From the cell containing the given text, extract its center point as (x, y) coordinate. 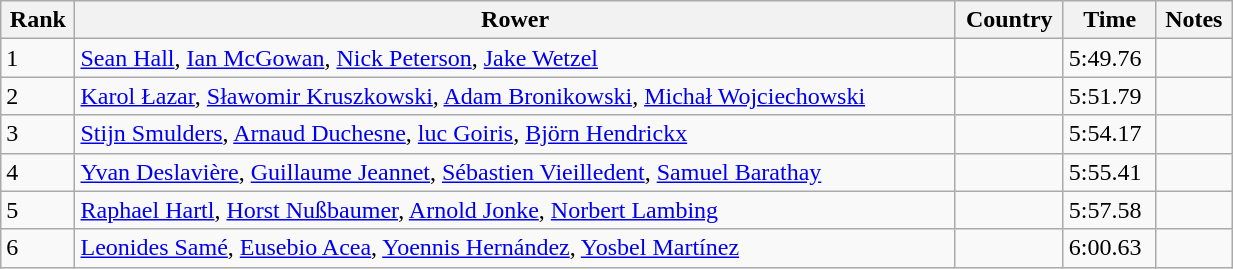
2 (38, 96)
1 (38, 58)
Leonides Samé, Eusebio Acea, Yoennis Hernández, Yosbel Martínez (515, 248)
6 (38, 248)
Country (1009, 20)
5:57.58 (1110, 210)
Stijn Smulders, Arnaud Duchesne, luc Goiris, Björn Hendrickx (515, 134)
5:54.17 (1110, 134)
Rower (515, 20)
Karol Łazar, Sławomir Kruszkowski, Adam Bronikowski, Michał Wojciechowski (515, 96)
5 (38, 210)
Time (1110, 20)
Rank (38, 20)
Raphael Hartl, Horst Nußbaumer, Arnold Jonke, Norbert Lambing (515, 210)
Sean Hall, Ian McGowan, Nick Peterson, Jake Wetzel (515, 58)
Yvan Deslavière, Guillaume Jeannet, Sébastien Vieilledent, Samuel Barathay (515, 172)
5:55.41 (1110, 172)
3 (38, 134)
4 (38, 172)
Notes (1194, 20)
5:49.76 (1110, 58)
6:00.63 (1110, 248)
5:51.79 (1110, 96)
